Detect which cell encompasses the target text, then output its [x, y] center coordinate. 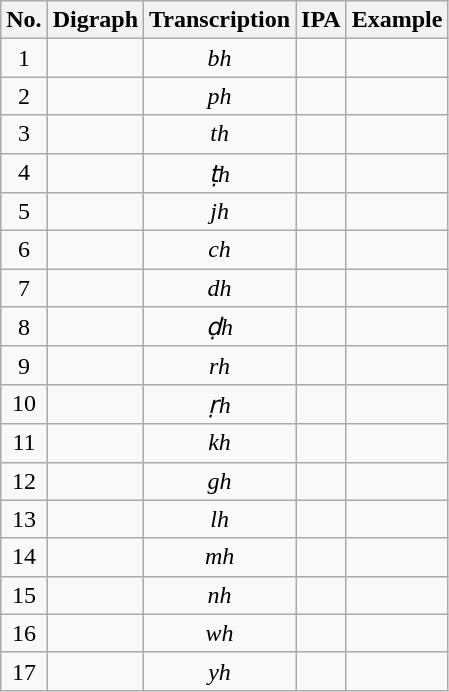
16 [24, 633]
12 [24, 481]
gh [220, 481]
Transcription [220, 20]
th [220, 134]
rh [220, 365]
10 [24, 404]
ṭh [220, 173]
ph [220, 96]
13 [24, 519]
3 [24, 134]
6 [24, 250]
jh [220, 212]
7 [24, 288]
ḍh [220, 327]
5 [24, 212]
Example [397, 20]
4 [24, 173]
1 [24, 58]
8 [24, 327]
yh [220, 671]
kh [220, 443]
IPA [322, 20]
mh [220, 557]
11 [24, 443]
Digraph [95, 20]
dh [220, 288]
lh [220, 519]
nh [220, 595]
bh [220, 58]
2 [24, 96]
9 [24, 365]
17 [24, 671]
14 [24, 557]
wh [220, 633]
ṛh [220, 404]
ch [220, 250]
15 [24, 595]
No. [24, 20]
